Capture the cell that displays the provided text and extract its (x, y) central coordinate. 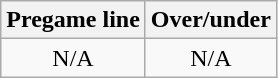
Over/under (210, 20)
Pregame line (74, 20)
